Identify which cell holds the provided text, then report its [x, y] central coordinate. 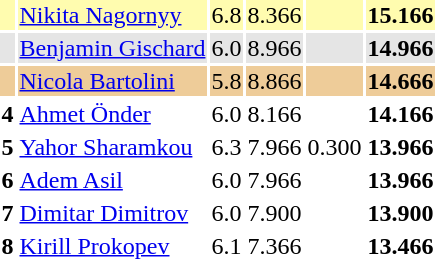
6 [8, 180]
Dimitar Dimitrov [112, 213]
7.900 [274, 213]
5.8 [226, 81]
8.866 [274, 81]
13.900 [400, 213]
6.3 [226, 147]
Benjamin Gischard [112, 48]
Adem Asil [112, 180]
8.166 [274, 114]
0.300 [334, 147]
8.966 [274, 48]
Nicola Bartolini [112, 81]
Ahmet Önder [112, 114]
Yahor Sharamkou [112, 147]
14.666 [400, 81]
Nikita Nagornyy [112, 15]
14.966 [400, 48]
4 [8, 114]
14.166 [400, 114]
5 [8, 147]
6.8 [226, 15]
8.366 [274, 15]
7 [8, 213]
15.166 [400, 15]
